For the text-containing cell, return its midpoint in [x, y] coordinate format. 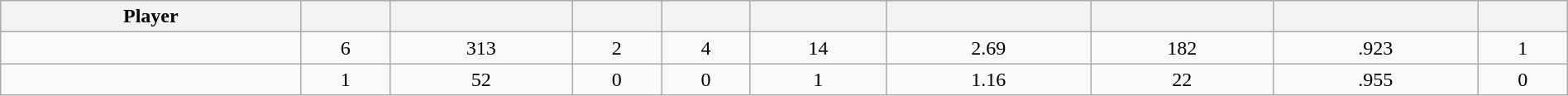
2.69 [988, 48]
6 [346, 48]
52 [481, 79]
4 [706, 48]
182 [1182, 48]
.955 [1375, 79]
22 [1182, 79]
1.16 [988, 79]
2 [617, 48]
.923 [1375, 48]
14 [818, 48]
Player [151, 17]
313 [481, 48]
